For the text-containing cell, return its midpoint in [X, Y] coordinate format. 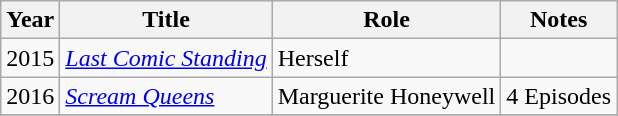
Role [386, 20]
2015 [30, 58]
Last Comic Standing [166, 58]
2016 [30, 96]
Notes [559, 20]
Scream Queens [166, 96]
Marguerite Honeywell [386, 96]
Year [30, 20]
Herself [386, 58]
Title [166, 20]
4 Episodes [559, 96]
